Extract the (x, y) coordinate from the center of the cell holding the provided text.  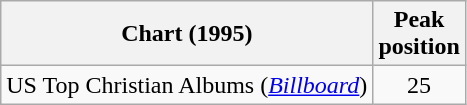
US Top Christian Albums (Billboard) (187, 85)
Chart (1995) (187, 34)
25 (419, 85)
Peakposition (419, 34)
